Output the [X, Y] coordinate of the center of the cell containing the given text.  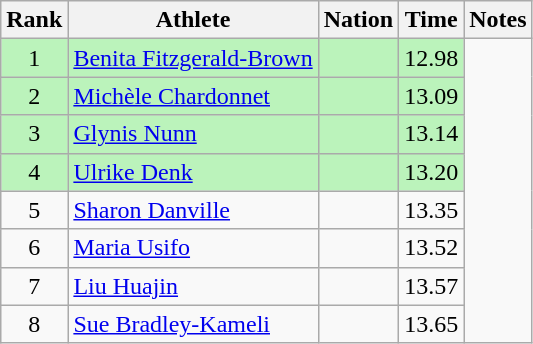
13.57 [432, 286]
Sue Bradley-Kameli [193, 324]
Benita Fitzgerald-Brown [193, 58]
Glynis Nunn [193, 134]
8 [34, 324]
2 [34, 96]
Rank [34, 20]
4 [34, 172]
Michèle Chardonnet [193, 96]
6 [34, 248]
7 [34, 286]
3 [34, 134]
Nation [358, 20]
Liu Huajin [193, 286]
Ulrike Denk [193, 172]
13.09 [432, 96]
12.98 [432, 58]
13.65 [432, 324]
13.35 [432, 210]
13.14 [432, 134]
Athlete [193, 20]
Sharon Danville [193, 210]
13.20 [432, 172]
Time [432, 20]
5 [34, 210]
1 [34, 58]
Maria Usifo [193, 248]
Notes [498, 20]
13.52 [432, 248]
